Provide the (x, y) coordinate of the cell's center where the given text is located.  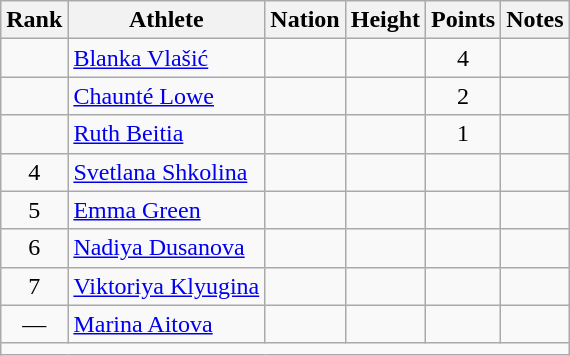
Blanka Vlašić (166, 58)
Notes (535, 20)
Viktoriya Klyugina (166, 286)
Ruth Beitia (166, 134)
Emma Green (166, 210)
Rank (34, 20)
Points (464, 20)
5 (34, 210)
Nadiya Dusanova (166, 248)
6 (34, 248)
Nation (305, 20)
1 (464, 134)
7 (34, 286)
Athlete (166, 20)
Height (385, 20)
Chaunté Lowe (166, 96)
2 (464, 96)
Marina Aitova (166, 324)
Svetlana Shkolina (166, 172)
— (34, 324)
